Pinpoint the cell where the given text exists, returning its (X, Y) midpoint coordinate. 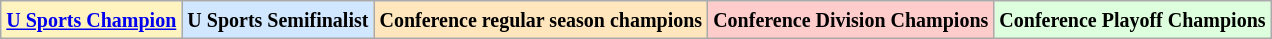
Conference regular season champions (541, 20)
U Sports Champion (92, 20)
Conference Division Champions (851, 20)
Conference Playoff Champions (1132, 20)
U Sports Semifinalist (278, 20)
